Search for the cell housing the specified text and yield its (x, y) center coordinate. 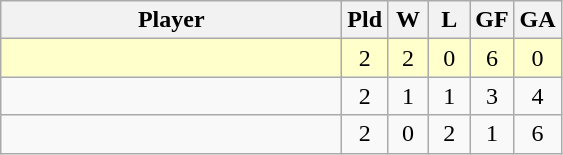
GF (492, 20)
L (450, 20)
GA (538, 20)
3 (492, 96)
4 (538, 96)
W (408, 20)
Player (172, 20)
Pld (365, 20)
